Identify which cell holds the provided text, then report its (X, Y) central coordinate. 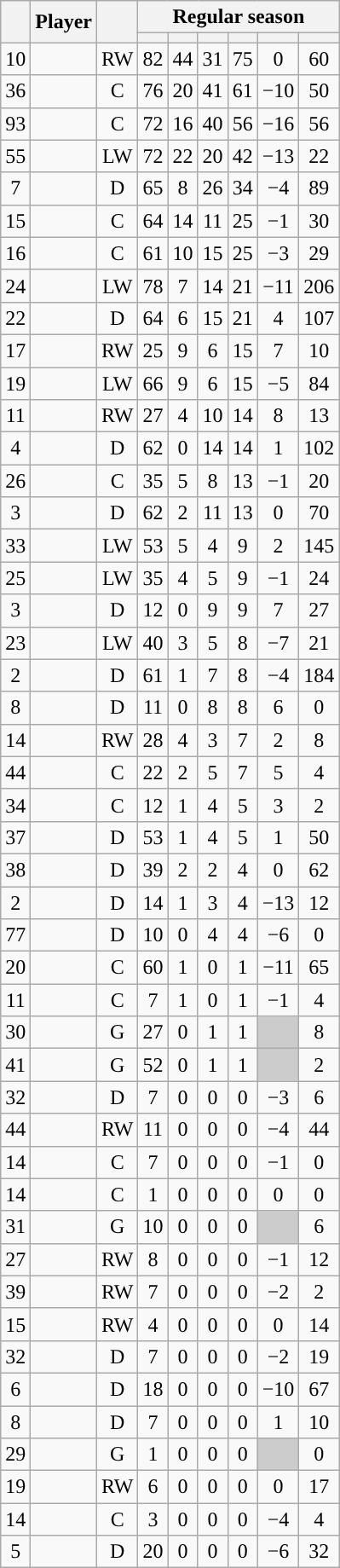
28 (153, 740)
184 (319, 675)
23 (15, 643)
37 (15, 837)
−7 (278, 643)
77 (15, 935)
78 (153, 286)
−16 (278, 124)
84 (319, 383)
Regular season (239, 17)
Player (64, 22)
−5 (278, 383)
36 (15, 91)
55 (15, 156)
82 (153, 59)
206 (319, 286)
18 (153, 1389)
70 (319, 513)
66 (153, 383)
67 (319, 1389)
33 (15, 546)
75 (242, 59)
93 (15, 124)
76 (153, 91)
107 (319, 318)
42 (242, 156)
38 (15, 870)
102 (319, 448)
89 (319, 188)
145 (319, 546)
52 (153, 1065)
